Pinpoint the cell where the given text exists, returning its (x, y) midpoint coordinate. 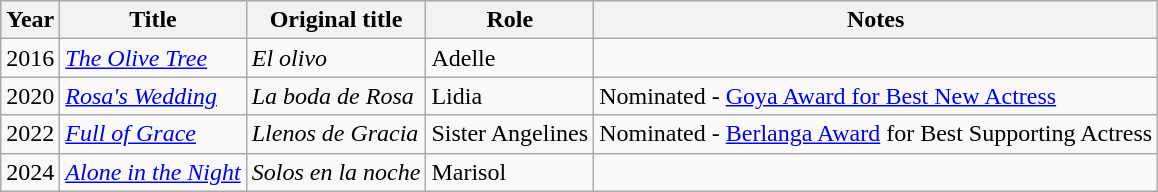
Nominated - Berlanga Award for Best Supporting Actress (876, 134)
2024 (30, 172)
2016 (30, 58)
2022 (30, 134)
Lidia (510, 96)
Original title (336, 20)
Nominated - Goya Award for Best New Actress (876, 96)
The Olive Tree (153, 58)
Full of Grace (153, 134)
Year (30, 20)
Alone in the Night (153, 172)
El olivo (336, 58)
Rosa's Wedding (153, 96)
Llenos de Gracia (336, 134)
Role (510, 20)
Title (153, 20)
Adelle (510, 58)
2020 (30, 96)
Sister Angelines (510, 134)
Marisol (510, 172)
Solos en la noche (336, 172)
Notes (876, 20)
La boda de Rosa (336, 96)
